Find where the given text appears and provide that cell's center as [X, Y] coordinate. 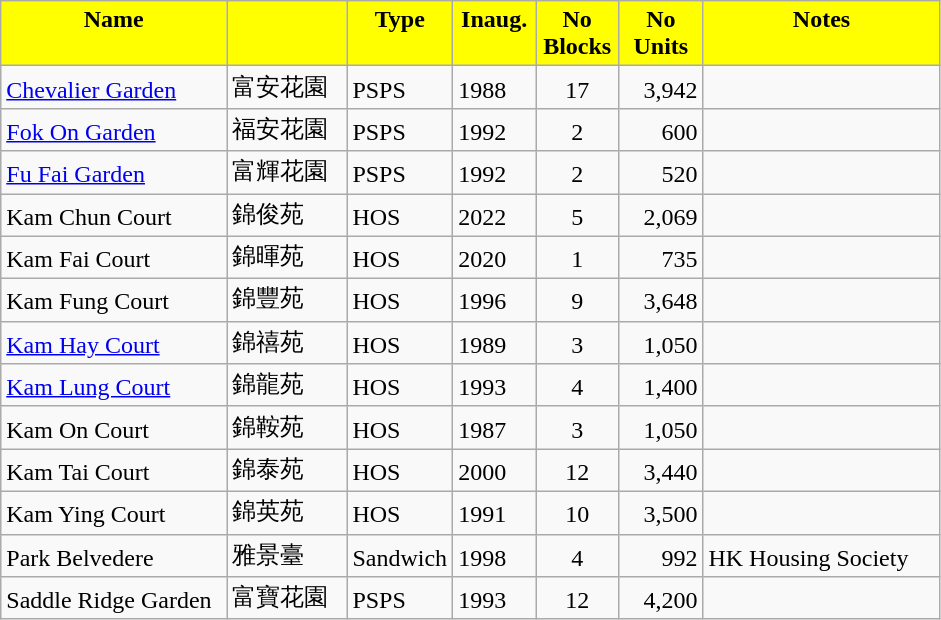
1,400 [661, 386]
錦暉苑 [287, 258]
Kam Hay Court [114, 342]
1987 [494, 428]
17 [578, 88]
10 [578, 512]
Park Belvedere [114, 556]
錦英苑 [287, 512]
2000 [494, 470]
3,942 [661, 88]
富安花園 [287, 88]
Kam Lung Court [114, 386]
富輝花園 [287, 172]
520 [661, 172]
2,069 [661, 216]
2020 [494, 258]
Name [114, 34]
1991 [494, 512]
錦豐苑 [287, 300]
1 [578, 258]
No Blocks [578, 34]
1989 [494, 342]
Kam Tai Court [114, 470]
Kam Fai Court [114, 258]
Inaug. [494, 34]
Fu Fai Garden [114, 172]
Notes [822, 34]
1998 [494, 556]
Sandwich [400, 556]
錦俊苑 [287, 216]
Chevalier Garden [114, 88]
4,200 [661, 598]
富寶花園 [287, 598]
Fok On Garden [114, 130]
735 [661, 258]
3,440 [661, 470]
Kam Chun Court [114, 216]
No Units [661, 34]
福安花園 [287, 130]
992 [661, 556]
錦泰苑 [287, 470]
HK Housing Society [822, 556]
5 [578, 216]
3,500 [661, 512]
Kam Fung Court [114, 300]
Saddle Ridge Garden [114, 598]
2022 [494, 216]
3,648 [661, 300]
1996 [494, 300]
錦鞍苑 [287, 428]
1988 [494, 88]
雅景臺 [287, 556]
Type [400, 34]
Kam Ying Court [114, 512]
Kam On Court [114, 428]
9 [578, 300]
錦龍苑 [287, 386]
錦禧苑 [287, 342]
600 [661, 130]
